Scan for the cell matching the given text and deliver its [x, y] coordinate at center. 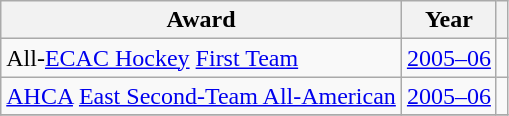
Year [448, 20]
All-ECAC Hockey First Team [202, 58]
Award [202, 20]
AHCA East Second-Team All-American [202, 96]
